Identify which cell holds the provided text, then report its [X, Y] central coordinate. 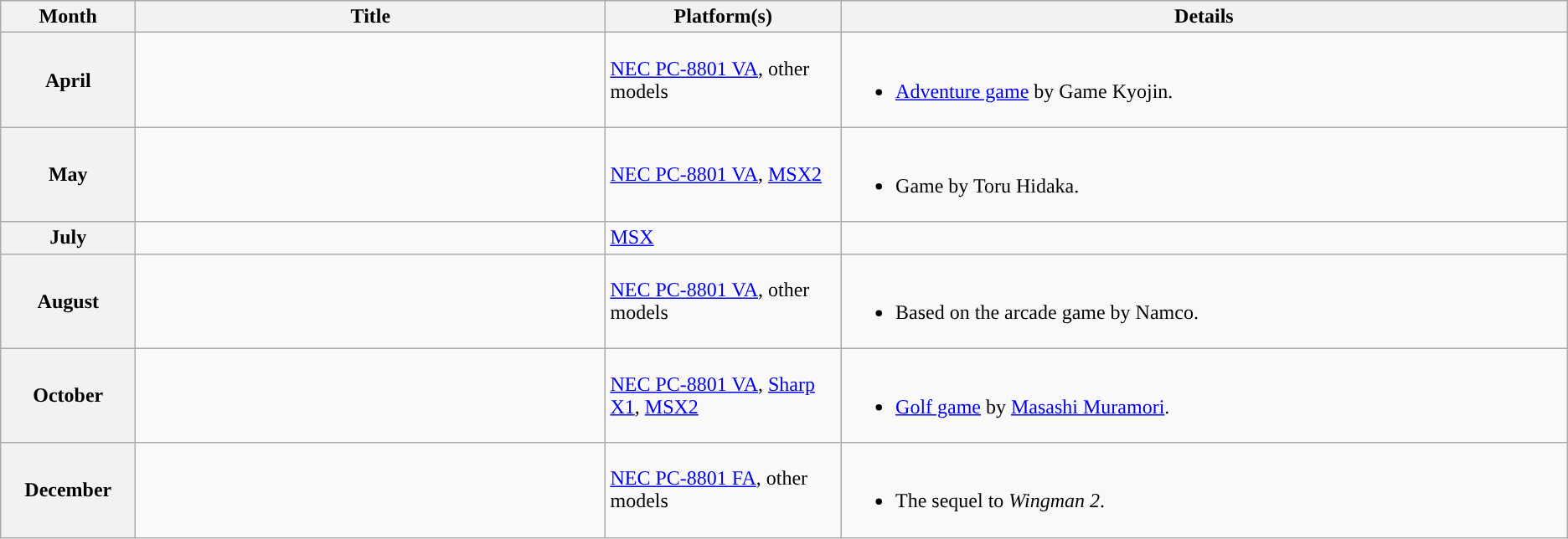
Platform(s) [724, 17]
NEC PC-8801 VA, MSX2 [724, 174]
Based on the arcade game by Namco. [1204, 301]
Golf game by Masashi Muramori. [1204, 395]
MSX [724, 238]
May [69, 174]
Title [370, 17]
December [69, 490]
April [69, 80]
NEC PC-8801 FA, other models [724, 490]
Adventure game by Game Kyojin. [1204, 80]
October [69, 395]
Details [1204, 17]
July [69, 238]
The sequel to Wingman 2. [1204, 490]
Month [69, 17]
NEC PC-8801 VA, Sharp X1, MSX2 [724, 395]
August [69, 301]
Game by Toru Hidaka. [1204, 174]
